From the cell containing the given text, extract its center point as [x, y] coordinate. 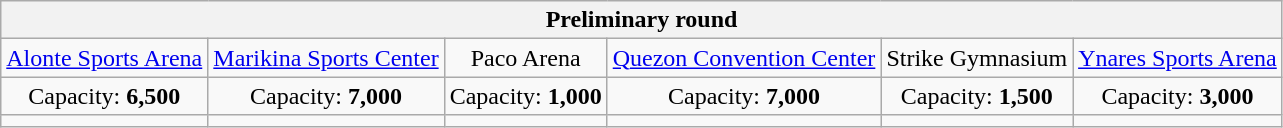
Ynares Sports Arena [1178, 58]
Preliminary round [642, 20]
Strike Gymnasium [977, 58]
Capacity: 6,500 [104, 96]
Alonte Sports Arena [104, 58]
Marikina Sports Center [326, 58]
Quezon Convention Center [744, 58]
Capacity: 1,000 [526, 96]
Capacity: 1,500 [977, 96]
Capacity: 3,000 [1178, 96]
Paco Arena [526, 58]
